Scan for the cell matching the given text and deliver its [x, y] coordinate at center. 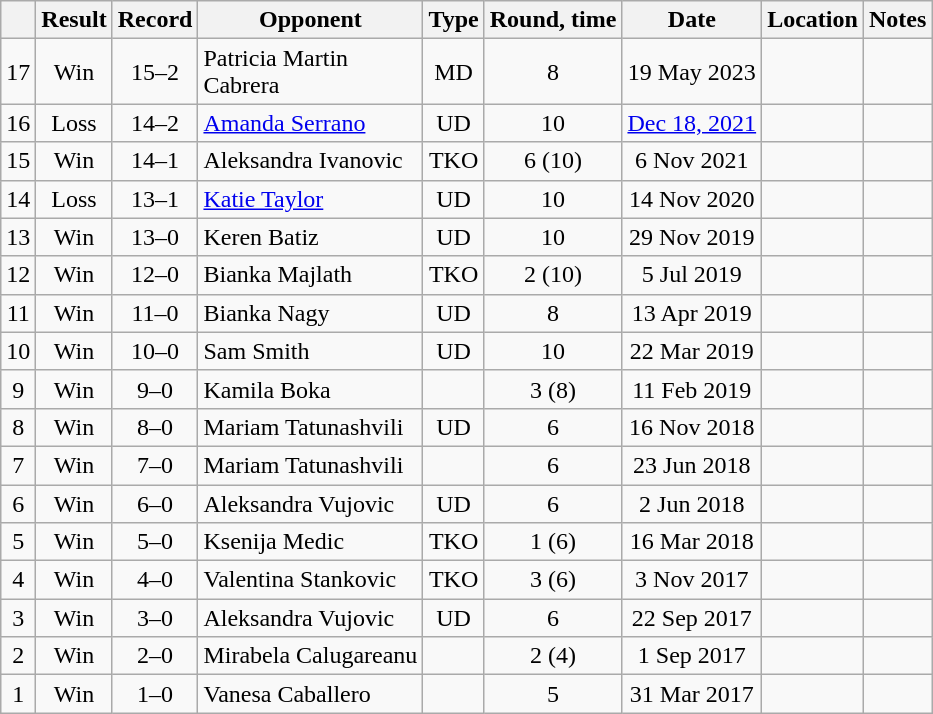
2–0 [155, 656]
Dec 18, 2021 [692, 123]
14 Nov 2020 [692, 199]
2 (10) [553, 275]
2 (4) [553, 656]
6 Nov 2021 [692, 161]
Amanda Serrano [310, 123]
1 (6) [553, 542]
13 [18, 237]
11–0 [155, 313]
16 Mar 2018 [692, 542]
Sam Smith [310, 351]
3 (6) [553, 580]
Date [692, 20]
5–0 [155, 542]
5 Jul 2019 [692, 275]
Aleksandra Ivanovic [310, 161]
MD [454, 72]
15 [18, 161]
14–2 [155, 123]
Bianka Majlath [310, 275]
Patricia MartinCabrera [310, 72]
6–0 [155, 503]
Katie Taylor [310, 199]
Kamila Boka [310, 389]
17 [18, 72]
3 [18, 618]
2 Jun 2018 [692, 503]
16 Nov 2018 [692, 427]
7 [18, 465]
14 [18, 199]
3 Nov 2017 [692, 580]
1–0 [155, 694]
Notes [897, 20]
Mirabela Calugareanu [310, 656]
19 May 2023 [692, 72]
11 [18, 313]
Keren Batiz [310, 237]
1 Sep 2017 [692, 656]
29 Nov 2019 [692, 237]
Opponent [310, 20]
8–0 [155, 427]
3–0 [155, 618]
14–1 [155, 161]
9–0 [155, 389]
Valentina Stankovic [310, 580]
22 Mar 2019 [692, 351]
23 Jun 2018 [692, 465]
Bianka Nagy [310, 313]
2 [18, 656]
Vanesa Caballero [310, 694]
13 Apr 2019 [692, 313]
11 Feb 2019 [692, 389]
15–2 [155, 72]
7–0 [155, 465]
Result [74, 20]
13–0 [155, 237]
16 [18, 123]
Type [454, 20]
Location [813, 20]
12–0 [155, 275]
9 [18, 389]
13–1 [155, 199]
3 (8) [553, 389]
10–0 [155, 351]
22 Sep 2017 [692, 618]
6 (10) [553, 161]
4 [18, 580]
12 [18, 275]
Record [155, 20]
Round, time [553, 20]
Ksenija Medic [310, 542]
4–0 [155, 580]
1 [18, 694]
31 Mar 2017 [692, 694]
